Locate the cell with the specified text and output its [x, y] center coordinate. 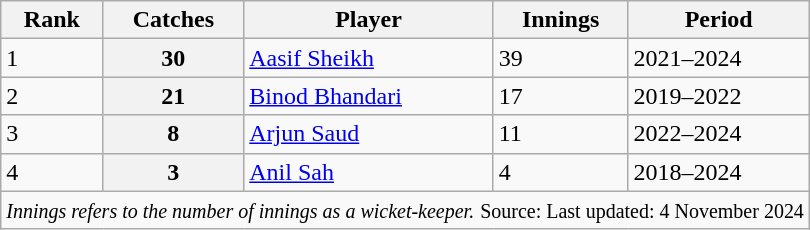
Innings [560, 20]
8 [174, 134]
Catches [174, 20]
2019–2022 [718, 96]
21 [174, 96]
Aasif Sheikh [368, 58]
2022–2024 [718, 134]
Arjun Saud [368, 134]
17 [560, 96]
Rank [52, 20]
Player [368, 20]
Period [718, 20]
39 [560, 58]
2 [52, 96]
1 [52, 58]
2021–2024 [718, 58]
2018–2024 [718, 172]
30 [174, 58]
Innings refers to the number of innings as a wicket-keeper. Source: Last updated: 4 November 2024 [406, 210]
Binod Bhandari [368, 96]
Anil Sah [368, 172]
11 [560, 134]
